Return (x, y) of the center of cell containing provided text 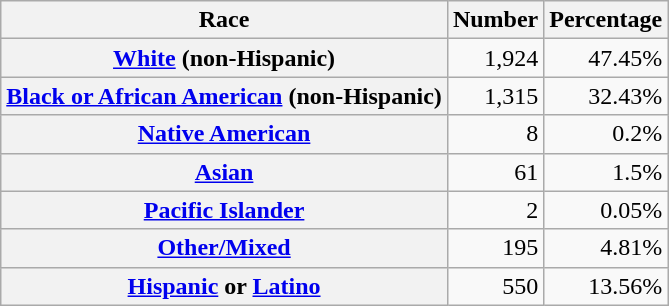
195 (495, 248)
0.2% (606, 134)
4.81% (606, 248)
Other/Mixed (224, 248)
Hispanic or Latino (224, 286)
White (non-Hispanic) (224, 58)
1.5% (606, 172)
47.45% (606, 58)
0.05% (606, 210)
Pacific Islander (224, 210)
32.43% (606, 96)
1,924 (495, 58)
Black or African American (non-Hispanic) (224, 96)
Race (224, 20)
Percentage (606, 20)
2 (495, 210)
13.56% (606, 286)
8 (495, 134)
Number (495, 20)
Asian (224, 172)
1,315 (495, 96)
550 (495, 286)
Native American (224, 134)
61 (495, 172)
